Extract the [X, Y] coordinate from the center of the cell holding the provided text.  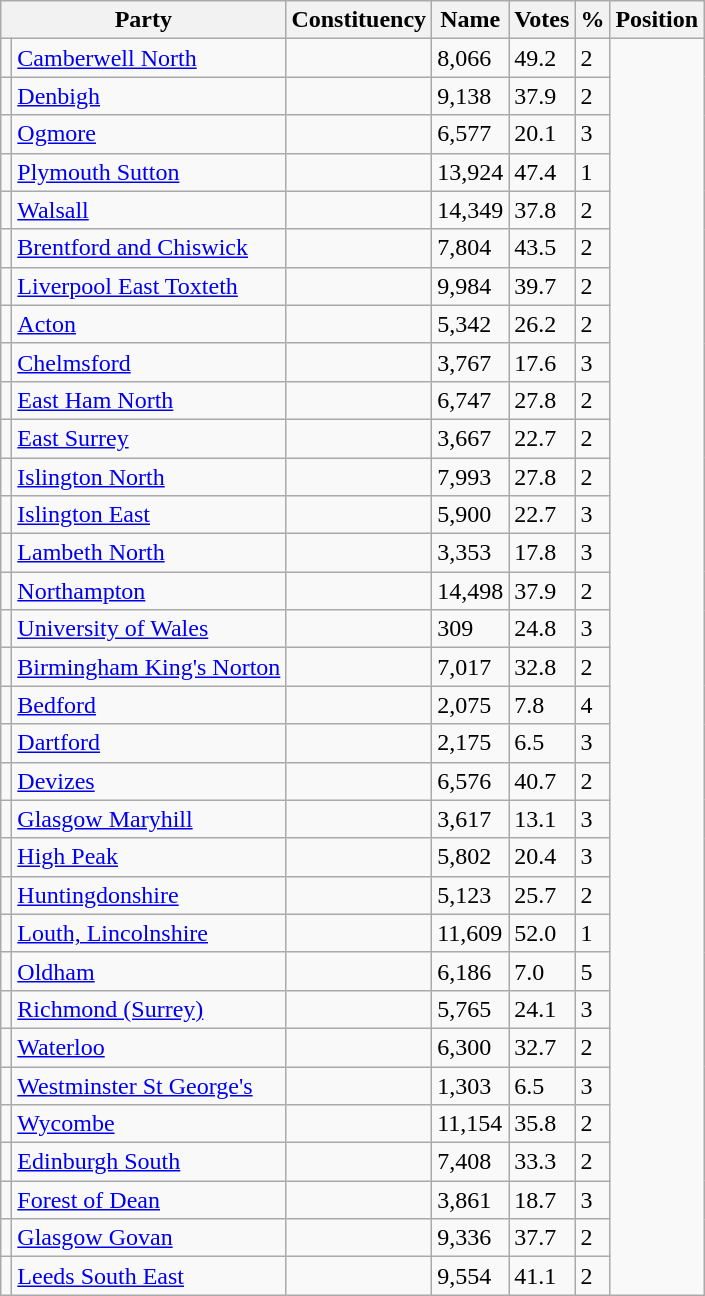
17.8 [542, 553]
7,993 [470, 477]
Wycombe [149, 1124]
5,802 [470, 857]
39.7 [542, 286]
14,349 [470, 210]
5,900 [470, 515]
32.7 [542, 1047]
3,861 [470, 1200]
49.2 [542, 58]
35.8 [542, 1124]
East Ham North [149, 400]
5,765 [470, 1009]
9,554 [470, 1276]
3,767 [470, 362]
9,138 [470, 96]
26.2 [542, 324]
18.7 [542, 1200]
37.7 [542, 1238]
7,017 [470, 667]
25.7 [542, 895]
20.4 [542, 857]
Denbigh [149, 96]
4 [592, 705]
14,498 [470, 591]
University of Wales [149, 629]
47.4 [542, 172]
Forest of Dean [149, 1200]
9,984 [470, 286]
Glasgow Maryhill [149, 819]
East Surrey [149, 438]
309 [470, 629]
6,186 [470, 971]
Walsall [149, 210]
Edinburgh South [149, 1162]
% [592, 20]
Constituency [359, 20]
Party [144, 20]
40.7 [542, 781]
Birmingham King's Norton [149, 667]
11,154 [470, 1124]
Waterloo [149, 1047]
7,408 [470, 1162]
24.1 [542, 1009]
Bedford [149, 705]
Acton [149, 324]
6,747 [470, 400]
5,342 [470, 324]
Westminster St George's [149, 1085]
8,066 [470, 58]
9,336 [470, 1238]
Lambeth North [149, 553]
7.8 [542, 705]
Devizes [149, 781]
7.0 [542, 971]
3,617 [470, 819]
3,353 [470, 553]
1,303 [470, 1085]
High Peak [149, 857]
Plymouth Sutton [149, 172]
Huntingdonshire [149, 895]
Name [470, 20]
Oldham [149, 971]
Chelmsford [149, 362]
37.8 [542, 210]
52.0 [542, 933]
6,576 [470, 781]
Glasgow Govan [149, 1238]
Louth, Lincolnshire [149, 933]
20.1 [542, 134]
11,609 [470, 933]
32.8 [542, 667]
Camberwell North [149, 58]
7,804 [470, 248]
6,300 [470, 1047]
2,075 [470, 705]
24.8 [542, 629]
Islington East [149, 515]
6,577 [470, 134]
41.1 [542, 1276]
5,123 [470, 895]
43.5 [542, 248]
13,924 [470, 172]
Position [657, 20]
2,175 [470, 743]
Islington North [149, 477]
33.3 [542, 1162]
Brentford and Chiswick [149, 248]
Ogmore [149, 134]
13.1 [542, 819]
Liverpool East Toxteth [149, 286]
Northampton [149, 591]
Richmond (Surrey) [149, 1009]
5 [592, 971]
Dartford [149, 743]
3,667 [470, 438]
Leeds South East [149, 1276]
17.6 [542, 362]
Votes [542, 20]
